Search for the cell housing the specified text and yield its (x, y) center coordinate. 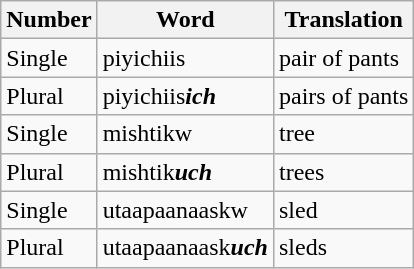
mishtikuch (185, 172)
mishtikw (185, 134)
pairs of pants (343, 96)
tree (343, 134)
pair of pants (343, 58)
piyichiis (185, 58)
trees (343, 172)
utaapaanaaskw (185, 210)
Word (185, 20)
piyichiisich (185, 96)
sled (343, 210)
Number (49, 20)
sleds (343, 248)
utaapaanaaskuch (185, 248)
Translation (343, 20)
